Pinpoint the cell where the given text exists, returning its (X, Y) midpoint coordinate. 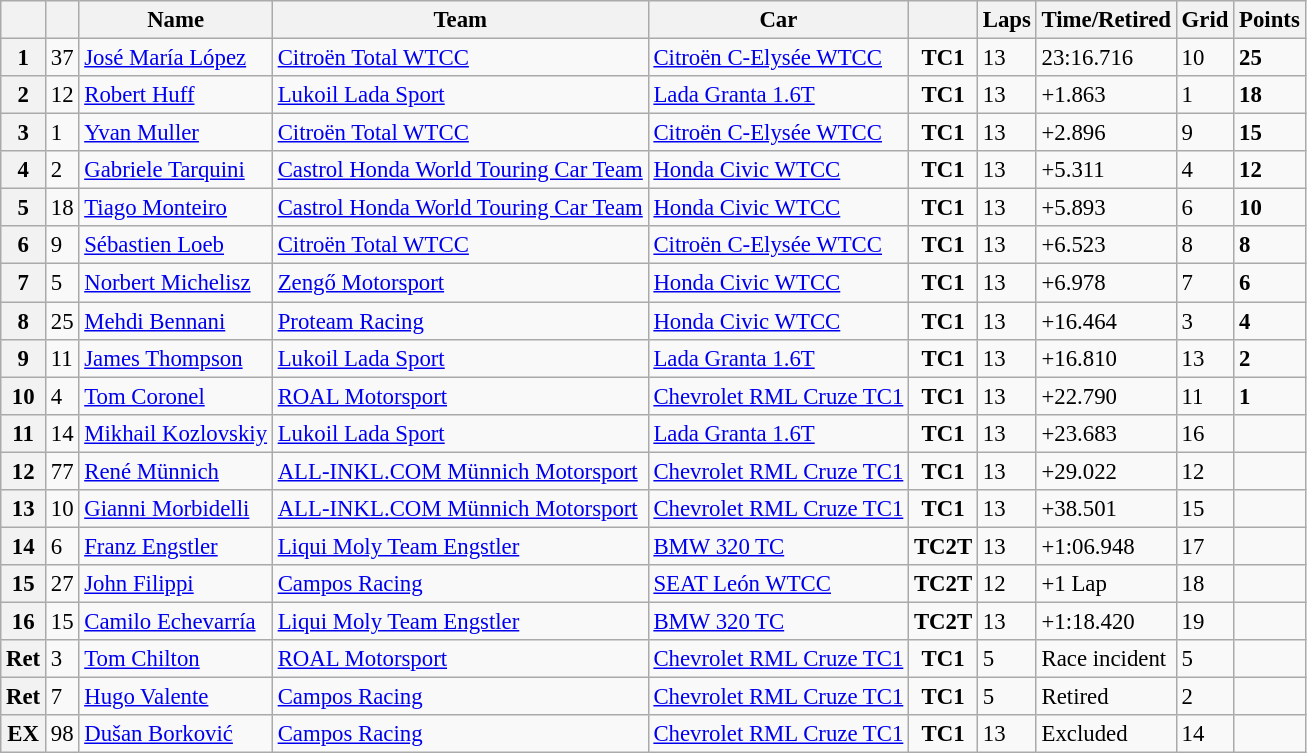
Gianni Morbidelli (176, 509)
+22.790 (1106, 396)
23:16.716 (1106, 58)
Tiago Monteiro (176, 208)
Yvan Muller (176, 133)
27 (62, 584)
+23.683 (1106, 433)
Proteam Racing (460, 321)
Norbert Michelisz (176, 283)
+38.501 (1106, 509)
Tom Chilton (176, 659)
98 (62, 734)
Name (176, 20)
Mikhail Kozlovskiy (176, 433)
17 (1204, 546)
+1 Lap (1106, 584)
Points (1270, 20)
+5.311 (1106, 170)
John Filippi (176, 584)
Car (778, 20)
Laps (1006, 20)
19 (1204, 621)
Time/Retired (1106, 20)
+1:06.948 (1106, 546)
SEAT León WTCC (778, 584)
EX (24, 734)
Hugo Valente (176, 697)
Race incident (1106, 659)
Franz Engstler (176, 546)
Gabriele Tarquini (176, 170)
Tom Coronel (176, 396)
Mehdi Bennani (176, 321)
Excluded (1106, 734)
Zengő Motorsport (460, 283)
Sébastien Loeb (176, 245)
José María López (176, 58)
+16.464 (1106, 321)
+2.896 (1106, 133)
Grid (1204, 20)
+29.022 (1106, 471)
Team (460, 20)
Retired (1106, 697)
+6.978 (1106, 283)
37 (62, 58)
James Thompson (176, 358)
Dušan Borković (176, 734)
+1.863 (1106, 95)
+16.810 (1106, 358)
77 (62, 471)
+1:18.420 (1106, 621)
René Münnich (176, 471)
Camilo Echevarría (176, 621)
+6.523 (1106, 245)
+5.893 (1106, 208)
Robert Huff (176, 95)
